Extract the (X, Y) coordinate from the center of the cell holding the provided text.  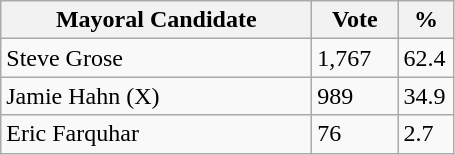
989 (355, 96)
62.4 (426, 58)
Steve Grose (156, 58)
1,767 (355, 58)
Eric Farquhar (156, 134)
% (426, 20)
Jamie Hahn (X) (156, 96)
76 (355, 134)
Vote (355, 20)
Mayoral Candidate (156, 20)
2.7 (426, 134)
34.9 (426, 96)
